Detect which cell encompasses the target text, then output its (x, y) center coordinate. 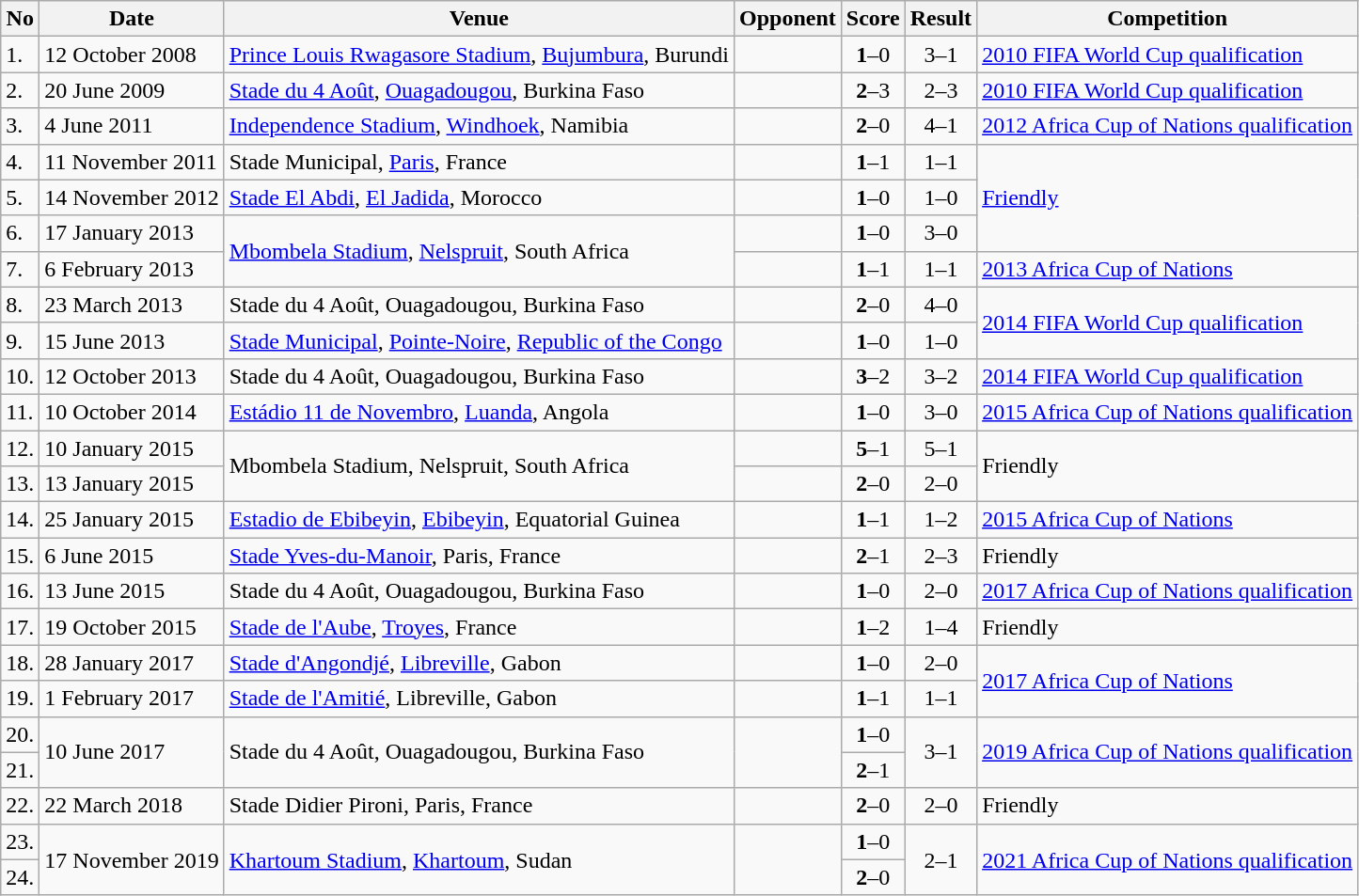
Estadio de Ebibeyin, Ebibeyin, Equatorial Guinea (479, 520)
15 June 2013 (132, 340)
13 January 2015 (132, 484)
12. (21, 448)
6. (21, 233)
Stade Yves-du-Manoir, Paris, France (479, 556)
4 June 2011 (132, 126)
Result (940, 19)
14 November 2012 (132, 197)
23 March 2013 (132, 305)
9. (21, 340)
Opponent (788, 19)
2. (21, 90)
14. (21, 520)
4–1 (940, 126)
Stade de l'Amitié, Libreville, Gabon (479, 699)
22. (21, 806)
15. (21, 556)
17 November 2019 (132, 859)
20. (21, 734)
18. (21, 663)
10 October 2014 (132, 412)
Stade d'Angondjé, Libreville, Gabon (479, 663)
2015 Africa Cup of Nations qualification (1168, 412)
10 January 2015 (132, 448)
Estádio 11 de Novembro, Luanda, Angola (479, 412)
2015 Africa Cup of Nations (1168, 520)
Stade Municipal, Pointe-Noire, Republic of the Congo (479, 340)
Venue (479, 19)
23. (21, 841)
1. (21, 55)
6 June 2015 (132, 556)
2021 Africa Cup of Nations qualification (1168, 859)
2013 Africa Cup of Nations (1168, 269)
Score (873, 19)
No (21, 19)
28 January 2017 (132, 663)
20 June 2009 (132, 90)
10. (21, 376)
Khartoum Stadium, Khartoum, Sudan (479, 859)
11 November 2011 (132, 162)
Date (132, 19)
Stade de l'Aube, Troyes, France (479, 627)
2017 Africa Cup of Nations (1168, 681)
17. (21, 627)
13. (21, 484)
2017 Africa Cup of Nations qualification (1168, 591)
Stade Didier Pironi, Paris, France (479, 806)
Competition (1168, 19)
12 October 2013 (132, 376)
4. (21, 162)
7. (21, 269)
2012 Africa Cup of Nations qualification (1168, 126)
25 January 2015 (132, 520)
21. (21, 770)
Independence Stadium, Windhoek, Namibia (479, 126)
17 January 2013 (132, 233)
6 February 2013 (132, 269)
Prince Louis Rwagasore Stadium, Bujumbura, Burundi (479, 55)
16. (21, 591)
5. (21, 197)
8. (21, 305)
10 June 2017 (132, 752)
3. (21, 126)
19. (21, 699)
Stade Municipal, Paris, France (479, 162)
24. (21, 877)
4–0 (940, 305)
Stade El Abdi, El Jadida, Morocco (479, 197)
1–4 (940, 627)
13 June 2015 (132, 591)
22 March 2018 (132, 806)
12 October 2008 (132, 55)
1 February 2017 (132, 699)
19 October 2015 (132, 627)
11. (21, 412)
2019 Africa Cup of Nations qualification (1168, 752)
